Provide the [X, Y] coordinate of the cell's center where the given text is located.  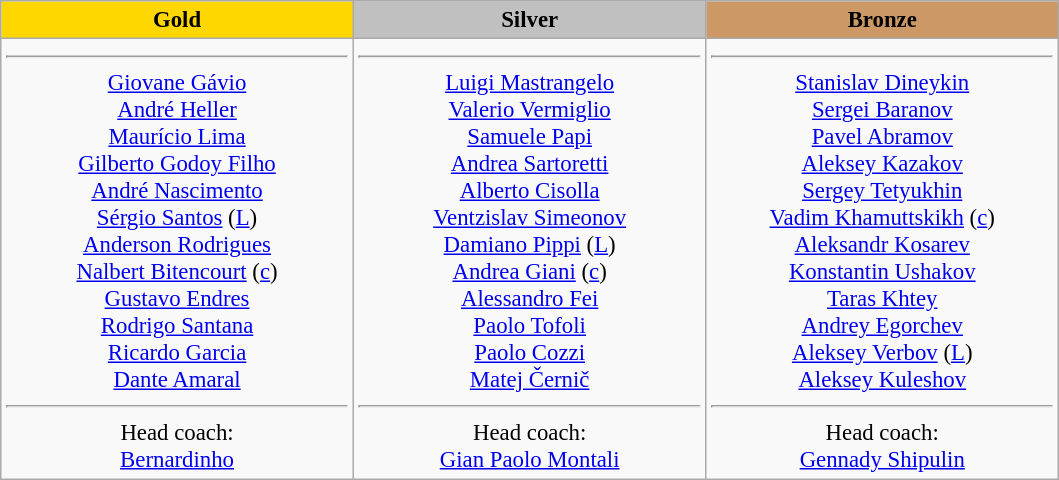
Silver [530, 20]
Gold [178, 20]
Bronze [882, 20]
